Return the [x, y] coordinate for the center point of the cell that contains the specified text.  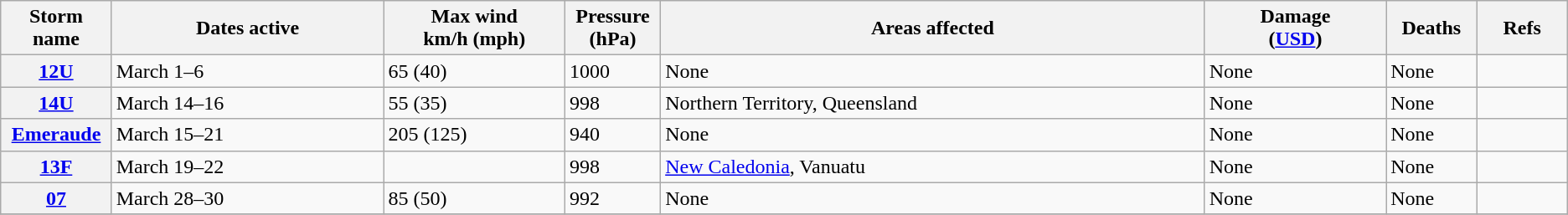
205 (125) [474, 135]
Dates active [248, 28]
Max windkm/h (mph) [474, 28]
07 [56, 198]
65 (40) [474, 71]
Refs [1522, 28]
13F [56, 166]
Deaths [1431, 28]
14U [56, 103]
Northern Territory, Queensland [933, 103]
940 [612, 135]
March 15–21 [248, 135]
Areas affected [933, 28]
New Caledonia, Vanuatu [933, 166]
Damage(USD) [1295, 28]
992 [612, 198]
March 19–22 [248, 166]
85 (50) [474, 198]
Emeraude [56, 135]
Storm name [56, 28]
55 (35) [474, 103]
March 28–30 [248, 198]
12U [56, 71]
March 1–6 [248, 71]
March 14–16 [248, 103]
Pressure(hPa) [612, 28]
1000 [612, 71]
